Pinpoint the cell where the given text exists, returning its [X, Y] midpoint coordinate. 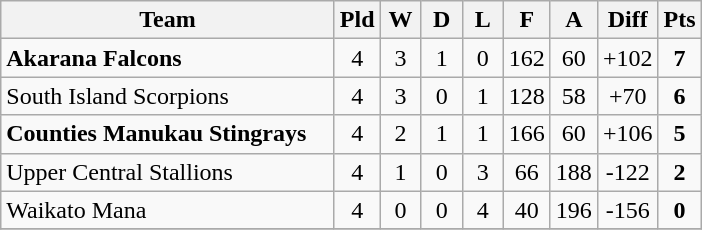
+70 [628, 96]
-156 [628, 210]
7 [680, 58]
58 [574, 96]
Akarana Falcons [168, 58]
188 [574, 172]
A [574, 20]
F [526, 20]
Team [168, 20]
Pld [357, 20]
196 [574, 210]
Waikato Mana [168, 210]
Pts [680, 20]
162 [526, 58]
66 [526, 172]
South Island Scorpions [168, 96]
W [400, 20]
-122 [628, 172]
40 [526, 210]
6 [680, 96]
Diff [628, 20]
D [442, 20]
166 [526, 134]
+106 [628, 134]
L [482, 20]
Upper Central Stallions [168, 172]
+102 [628, 58]
5 [680, 134]
Counties Manukau Stingrays [168, 134]
128 [526, 96]
